Scan for the cell matching the given text and deliver its (x, y) coordinate at center. 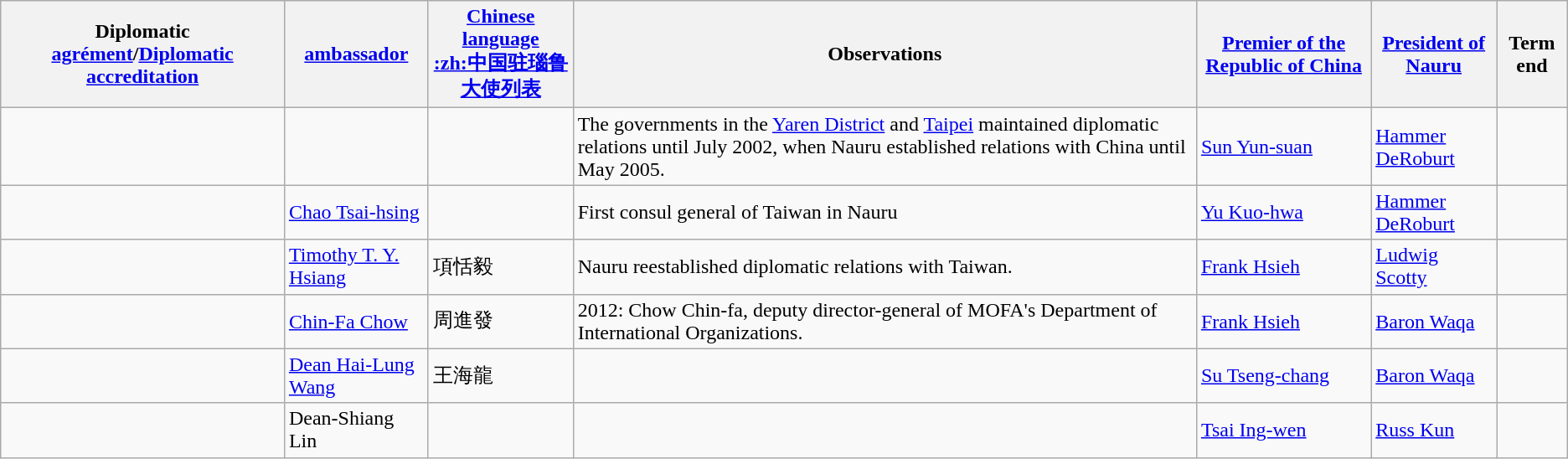
Chao Tsai-hsing (356, 213)
Term end (1533, 54)
Yu Kuo-hwa (1283, 213)
Chinese language:zh:中国驻瑙鲁大使列表 (501, 54)
Diplomatic agrément/Diplomatic accreditation (142, 54)
Russ Kun (1434, 431)
ambassador (356, 54)
Dean-Shiang Lin (356, 431)
President of Nauru (1434, 54)
2012: Chow Chin-fa, deputy director-general of MOFA's Department of International Organizations. (885, 322)
Observations (885, 54)
Su Tseng-chang (1283, 375)
王海龍 (501, 375)
周進發 (501, 322)
Timothy T. Y. Hsiang (356, 266)
Sun Yun-suan (1283, 147)
Ludwig Scotty (1434, 266)
First consul general of Taiwan in Nauru (885, 213)
Nauru reestablished diplomatic relations with Taiwan. (885, 266)
項恬毅 (501, 266)
Tsai Ing-wen (1283, 431)
Chin-Fa Chow (356, 322)
Dean Hai-Lung Wang (356, 375)
Premier of the Republic of China (1283, 54)
